Detect which cell encompasses the target text, then output its [x, y] center coordinate. 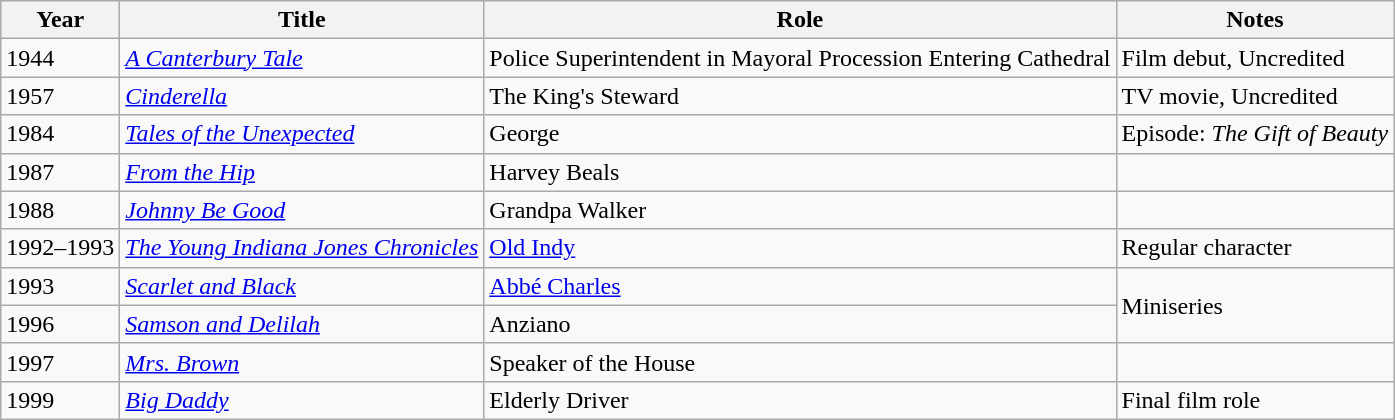
A Canterbury Tale [302, 58]
The King's Steward [800, 96]
Anziano [800, 324]
1999 [60, 400]
Harvey Beals [800, 172]
Title [302, 20]
Tales of the Unexpected [302, 134]
1957 [60, 96]
1992–1993 [60, 248]
Johnny Be Good [302, 210]
1997 [60, 362]
1988 [60, 210]
Regular character [1255, 248]
Notes [1255, 20]
Miniseries [1255, 305]
Grandpa Walker [800, 210]
Cinderella [302, 96]
1944 [60, 58]
George [800, 134]
Year [60, 20]
Mrs. Brown [302, 362]
TV movie, Uncredited [1255, 96]
1996 [60, 324]
1984 [60, 134]
Role [800, 20]
Police Superintendent in Mayoral Procession Entering Cathedral [800, 58]
Samson and Delilah [302, 324]
Elderly Driver [800, 400]
Final film role [1255, 400]
1993 [60, 286]
Speaker of the House [800, 362]
1987 [60, 172]
Scarlet and Black [302, 286]
Episode: The Gift of Beauty [1255, 134]
Old Indy [800, 248]
Film debut, Uncredited [1255, 58]
The Young Indiana Jones Chronicles [302, 248]
Big Daddy [302, 400]
From the Hip [302, 172]
Abbé Charles [800, 286]
